Provide the (X, Y) coordinate of the cell's center where the given text is located.  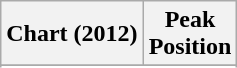
PeakPosition (190, 34)
Chart (2012) (72, 34)
